Find where the given text appears and provide that cell's center as (x, y) coordinate. 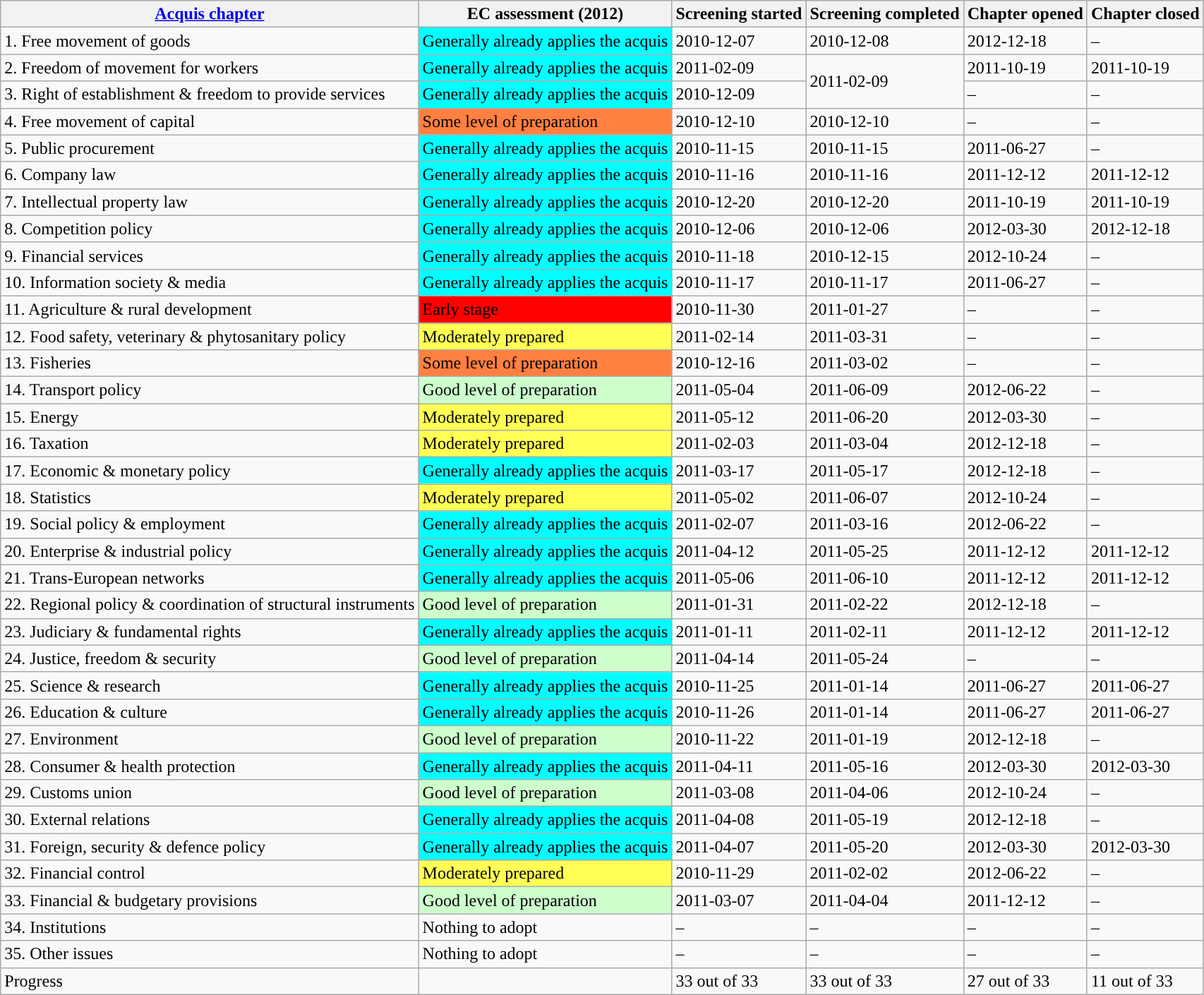
2011-04-07 (739, 847)
8. Competition policy (210, 229)
Screening started (739, 14)
2011-02-03 (739, 444)
2010-12-09 (739, 95)
2. Freedom of movement for workers (210, 68)
Chapter opened (1025, 14)
Screening completed (885, 14)
2011-02-14 (739, 337)
Progress (210, 981)
2011-05-20 (885, 847)
17. Economic & monetary policy (210, 471)
2011-02-22 (885, 605)
2010-11-30 (739, 309)
5. Public procurement (210, 148)
15. Energy (210, 417)
2011-04-12 (739, 551)
12. Food safety, veterinary & phytosanitary policy (210, 337)
2010-11-29 (739, 874)
2011-06-20 (885, 417)
2011-01-19 (885, 739)
2010-11-18 (739, 255)
11. Agriculture & rural development (210, 309)
20. Enterprise & industrial policy (210, 551)
11 out of 33 (1145, 981)
2011-05-02 (739, 497)
Early stage (545, 309)
2011-03-31 (885, 337)
Chapter closed (1145, 14)
2010-12-16 (739, 363)
2011-02-07 (739, 524)
2011-01-31 (739, 605)
33. Financial & budgetary provisions (210, 900)
2011-05-04 (739, 390)
2011-05-06 (739, 578)
9. Financial services (210, 255)
4. Free movement of capital (210, 121)
2011-04-06 (885, 793)
2011-04-08 (739, 820)
1. Free movement of goods (210, 41)
34. Institutions (210, 927)
18. Statistics (210, 497)
2011-05-16 (885, 766)
14. Transport policy (210, 390)
2011-03-07 (739, 900)
EC assessment (2012) (545, 14)
2011-01-11 (739, 632)
Acquis chapter (210, 14)
26. Education & culture (210, 712)
2011-02-11 (885, 632)
23. Judiciary & fundamental rights (210, 632)
2011-05-24 (885, 658)
30. External relations (210, 820)
10. Information society & media (210, 282)
2011-03-16 (885, 524)
2011-04-11 (739, 766)
2010-11-22 (739, 739)
2011-04-04 (885, 900)
21. Trans-European networks (210, 578)
2010-12-07 (739, 41)
2011-04-14 (739, 658)
3. Right of establishment & freedom to provide services (210, 95)
13. Fisheries (210, 363)
31. Foreign, security & defence policy (210, 847)
28. Consumer & health protection (210, 766)
2011-02-02 (885, 874)
19. Social policy & employment (210, 524)
2010-12-08 (885, 41)
27. Environment (210, 739)
2010-11-25 (739, 685)
2011-06-10 (885, 578)
27 out of 33 (1025, 981)
7. Intellectual property law (210, 202)
2011-01-27 (885, 309)
2011-05-25 (885, 551)
2010-12-15 (885, 255)
25. Science & research (210, 685)
2010-11-26 (739, 712)
6. Company law (210, 175)
16. Taxation (210, 444)
2011-06-07 (885, 497)
2011-05-19 (885, 820)
2011-06-09 (885, 390)
35. Other issues (210, 954)
2011-05-12 (739, 417)
2011-03-04 (885, 444)
24. Justice, freedom & security (210, 658)
22. Regional policy & coordination of structural instruments (210, 605)
2011-03-17 (739, 471)
29. Customs union (210, 793)
2011-05-17 (885, 471)
32. Financial control (210, 874)
2011-03-08 (739, 793)
2011-03-02 (885, 363)
